Locate the cell with the specified text and output its [X, Y] center coordinate. 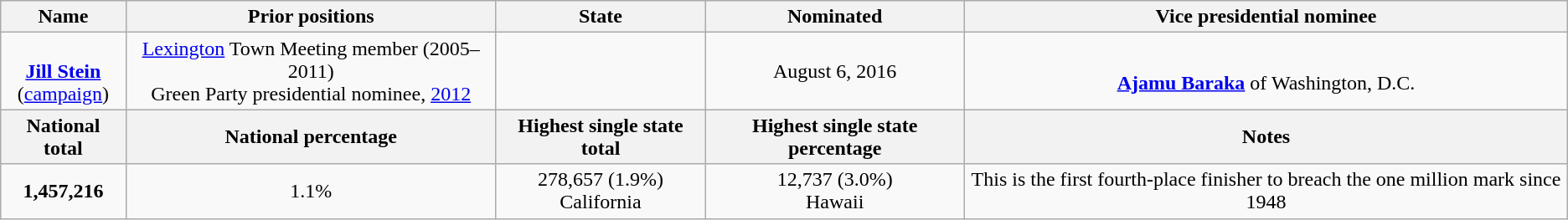
National total [64, 137]
12,737 (3.0%)Hawaii [835, 191]
1,457,216 [64, 191]
Ajamu Baraka of Washington, D.C. [1266, 71]
State [600, 17]
Notes [1266, 137]
Highest single state percentage [835, 137]
1.1% [311, 191]
Nominated [835, 17]
278,657 (1.9%)California [600, 191]
Vice presidential nominee [1266, 17]
National percentage [311, 137]
This is the first fourth-place finisher to breach the one million mark since 1948 [1266, 191]
Lexington Town Meeting member (2005–2011)Green Party presidential nominee, 2012 [311, 71]
Highest single state total [600, 137]
August 6, 2016 [835, 71]
Prior positions [311, 17]
Name [64, 17]
Jill Stein(campaign) [64, 71]
